Extract the [x, y] coordinate from the center of the cell holding the provided text.  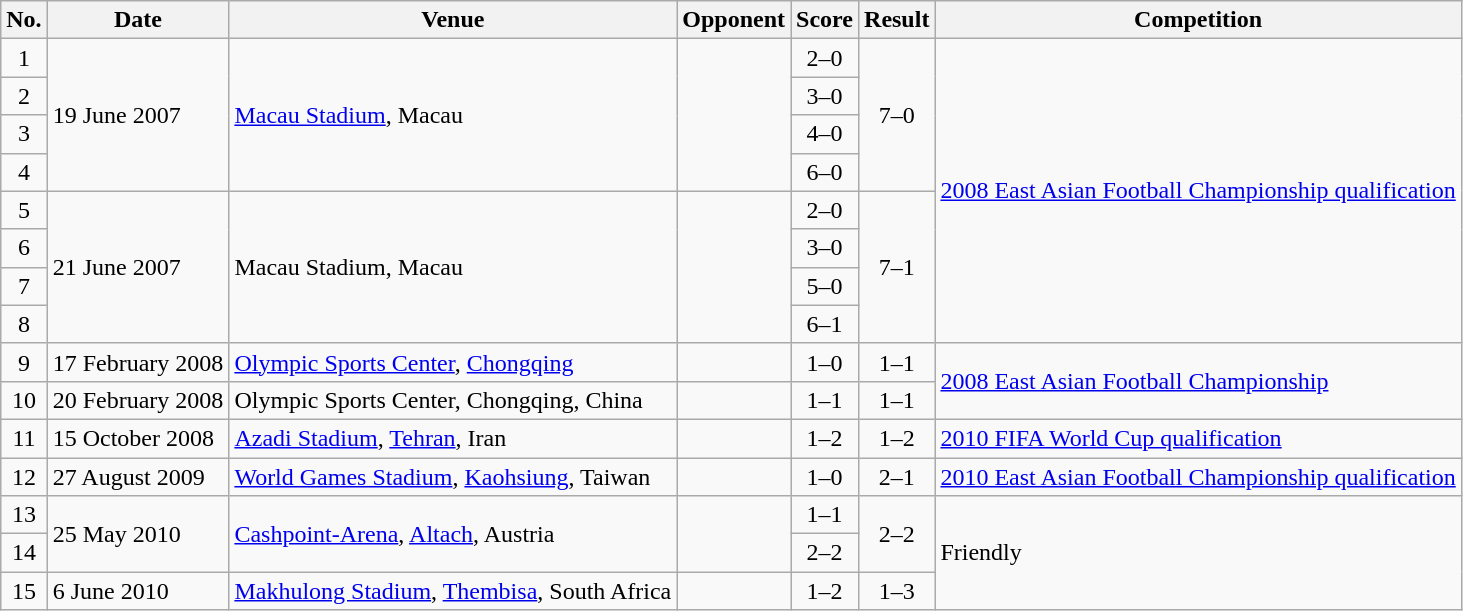
2010 East Asian Football Championship qualification [1198, 477]
1 [24, 58]
Azadi Stadium, Tehran, Iran [453, 438]
Result [897, 20]
1–3 [897, 591]
25 May 2010 [138, 534]
Makhulong Stadium, Thembisa, South Africa [453, 591]
17 February 2008 [138, 362]
10 [24, 400]
8 [24, 324]
Olympic Sports Center, Chongqing [453, 362]
2008 East Asian Football Championship [1198, 381]
Venue [453, 20]
6 June 2010 [138, 591]
3 [24, 134]
7 [24, 286]
14 [24, 553]
5–0 [825, 286]
6 [24, 248]
2010 FIFA World Cup qualification [1198, 438]
21 June 2007 [138, 267]
6–0 [825, 172]
20 February 2008 [138, 400]
27 August 2009 [138, 477]
7–1 [897, 267]
Date [138, 20]
Friendly [1198, 553]
12 [24, 477]
4–0 [825, 134]
2008 East Asian Football Championship qualification [1198, 191]
4 [24, 172]
9 [24, 362]
Cashpoint-Arena, Altach, Austria [453, 534]
6–1 [825, 324]
5 [24, 210]
Olympic Sports Center, Chongqing, China [453, 400]
World Games Stadium, Kaohsiung, Taiwan [453, 477]
Competition [1198, 20]
15 [24, 591]
7–0 [897, 115]
Opponent [734, 20]
No. [24, 20]
19 June 2007 [138, 115]
2–1 [897, 477]
2 [24, 96]
15 October 2008 [138, 438]
11 [24, 438]
13 [24, 515]
Score [825, 20]
